Locate the cell with the specified text and output its [x, y] center coordinate. 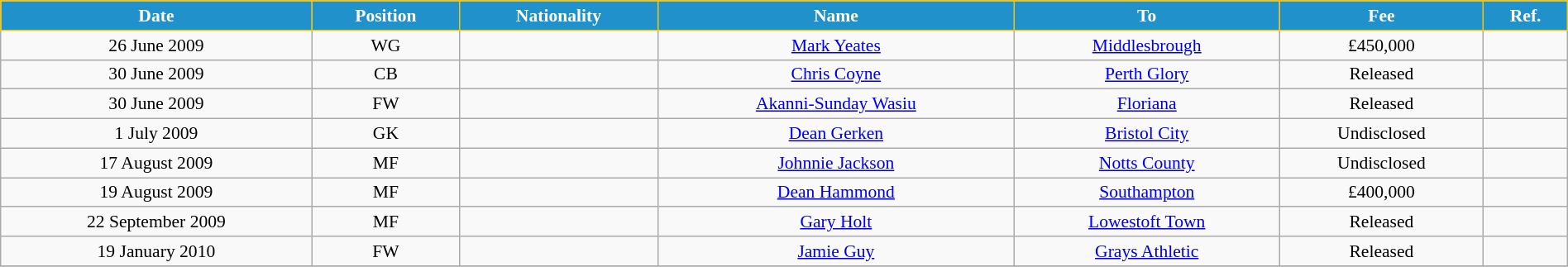
Johnnie Jackson [835, 163]
Jamie Guy [835, 251]
Middlesbrough [1147, 45]
GK [385, 134]
Perth Glory [1147, 74]
Date [156, 16]
Chris Coyne [835, 74]
Akanni-Sunday Wasiu [835, 104]
19 January 2010 [156, 251]
£450,000 [1381, 45]
Nationality [559, 16]
Southampton [1147, 193]
Ref. [1525, 16]
Grays Athletic [1147, 251]
17 August 2009 [156, 163]
Fee [1381, 16]
19 August 2009 [156, 193]
Position [385, 16]
CB [385, 74]
Floriana [1147, 104]
1 July 2009 [156, 134]
To [1147, 16]
Bristol City [1147, 134]
Mark Yeates [835, 45]
WG [385, 45]
26 June 2009 [156, 45]
Notts County [1147, 163]
£400,000 [1381, 193]
Dean Hammond [835, 193]
Gary Holt [835, 222]
Dean Gerken [835, 134]
Lowestoft Town [1147, 222]
Name [835, 16]
22 September 2009 [156, 222]
